Find where the given text appears and provide that cell's center as [x, y] coordinate. 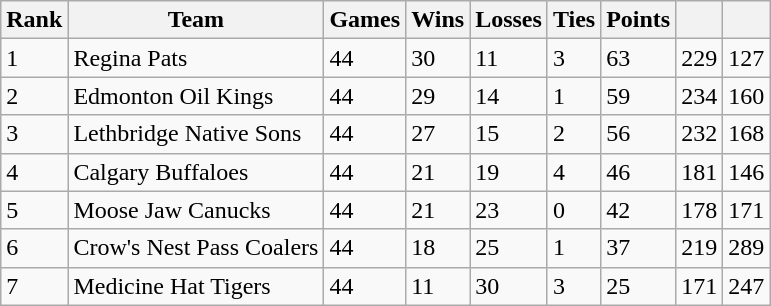
56 [638, 134]
42 [638, 210]
46 [638, 172]
Points [638, 20]
37 [638, 248]
Moose Jaw Canucks [196, 210]
229 [700, 58]
29 [438, 96]
18 [438, 248]
181 [700, 172]
Regina Pats [196, 58]
232 [700, 134]
146 [746, 172]
14 [509, 96]
289 [746, 248]
168 [746, 134]
Lethbridge Native Sons [196, 134]
19 [509, 172]
Games [365, 20]
0 [574, 210]
Medicine Hat Tigers [196, 286]
27 [438, 134]
Crow's Nest Pass Coalers [196, 248]
219 [700, 248]
Losses [509, 20]
59 [638, 96]
5 [34, 210]
23 [509, 210]
160 [746, 96]
127 [746, 58]
63 [638, 58]
234 [700, 96]
15 [509, 134]
7 [34, 286]
Wins [438, 20]
Rank [34, 20]
Ties [574, 20]
Calgary Buffaloes [196, 172]
6 [34, 248]
178 [700, 210]
247 [746, 286]
Edmonton Oil Kings [196, 96]
Team [196, 20]
